Return the [X, Y] coordinate for the center point of the cell that contains the specified text.  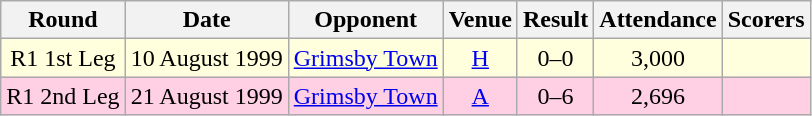
10 August 1999 [206, 58]
0–0 [555, 58]
Scorers [766, 20]
A [480, 96]
21 August 1999 [206, 96]
2,696 [658, 96]
R1 2nd Leg [63, 96]
R1 1st Leg [63, 58]
Venue [480, 20]
Round [63, 20]
Opponent [366, 20]
H [480, 58]
Result [555, 20]
Date [206, 20]
Attendance [658, 20]
0–6 [555, 96]
3,000 [658, 58]
